Capture the cell that displays the provided text and extract its (x, y) central coordinate. 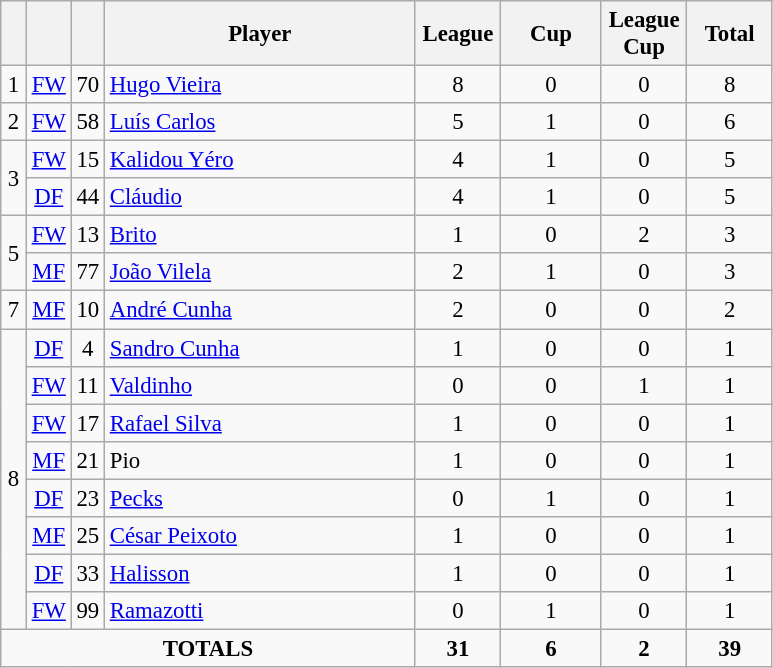
Cup (552, 34)
Rafael Silva (260, 423)
15 (88, 160)
13 (88, 235)
TOTALS (208, 648)
23 (88, 498)
Halisson (260, 573)
17 (88, 423)
31 (458, 648)
58 (88, 122)
99 (88, 611)
33 (88, 573)
César Peixoto (260, 536)
11 (88, 385)
League Cup (644, 34)
Player (260, 34)
Total (730, 34)
10 (88, 310)
70 (88, 85)
Pecks (260, 498)
João Vilela (260, 273)
League (458, 34)
Cláudio (260, 197)
Brito (260, 235)
Hugo Vieira (260, 85)
7 (14, 310)
Ramazotti (260, 611)
Valdinho (260, 385)
Pio (260, 460)
André Cunha (260, 310)
25 (88, 536)
39 (730, 648)
44 (88, 197)
21 (88, 460)
77 (88, 273)
Kalidou Yéro (260, 160)
Luís Carlos (260, 122)
Sandro Cunha (260, 348)
